For the text-containing cell, return its midpoint in (X, Y) coordinate format. 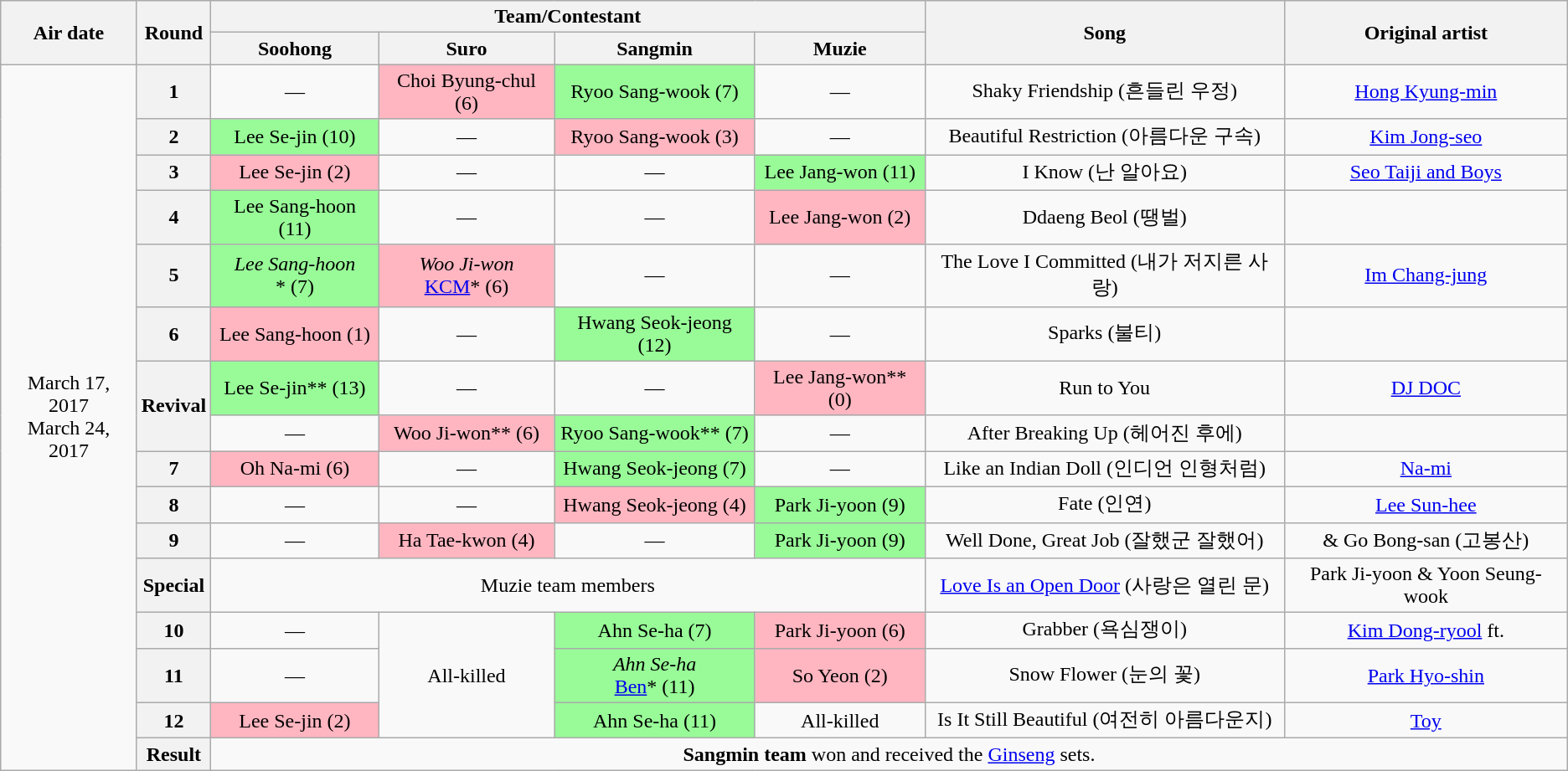
Ahn Se-ha (11) (655, 720)
10 (173, 631)
Grabber (욕심쟁이) (1104, 631)
Na-mi (1426, 469)
Ddaeng Beol (땡벌) (1104, 218)
Lee Se-jin** (13) (295, 388)
Revival (173, 406)
Ryoo Sang-wook (3) (655, 137)
Muzie team members (568, 586)
2 (173, 137)
Woo Ji-won** (6) (466, 434)
Shaky Friendship (흔들린 우정) (1104, 92)
6 (173, 333)
Hwang Seok-jeong (4) (655, 504)
Hwang Seok-jeong (12) (655, 333)
After Breaking Up (헤어진 후에) (1104, 434)
Lee Sang-hoon (11) (295, 218)
DJ DOC (1426, 388)
Lee Jang-won (11) (839, 172)
12 (173, 720)
3 (173, 172)
Hong Kyung-min (1426, 92)
Like an Indian Doll (인디언 인형처럼) (1104, 469)
& Go Bong-san (고봉산) (1426, 541)
Original artist (1426, 33)
1 (173, 92)
Park Ji-yoon (6) (839, 631)
Well Done, Great Job (잘했군 잘했어) (1104, 541)
Love Is an Open Door (사랑은 열린 문) (1104, 586)
Muzie (839, 49)
Ryoo Sang-wook** (7) (655, 434)
Ryoo Sang-wook (7) (655, 92)
Lee Sun-hee (1426, 504)
Sangmin (655, 49)
8 (173, 504)
Song (1104, 33)
Special (173, 586)
Beautiful Restriction (아름다운 구속) (1104, 137)
Ahn Se-haBen* (11) (655, 675)
March 17, 2017March 24, 2017 (69, 417)
Suro (466, 49)
Round (173, 33)
I Know (난 알아요) (1104, 172)
Sangmin team won and received the Ginseng sets. (890, 754)
Soohong (295, 49)
So Yeon (2) (839, 675)
Lee Jang-won** (0) (839, 388)
Park Ji-yoon & Yoon Seung-wook (1426, 586)
Woo Ji-wonKCM* (6) (466, 275)
Is It Still Beautiful (여전히 아름다운지) (1104, 720)
Air date (69, 33)
Team/Contestant (568, 17)
Kim Dong-ryool ft. (1426, 631)
Snow Flower (눈의 꽃) (1104, 675)
5 (173, 275)
Lee Jang-won (2) (839, 218)
Result (173, 754)
Fate (인연) (1104, 504)
Lee Sang-hoon* (7) (295, 275)
Seo Taiji and Boys (1426, 172)
Sparks (불티) (1104, 333)
Park Hyo-shin (1426, 675)
Lee Se-jin (10) (295, 137)
The Love I Committed (내가 저지른 사랑) (1104, 275)
Ahn Se-ha (7) (655, 631)
Run to You (1104, 388)
Choi Byung-chul (6) (466, 92)
Ha Tae-kwon (4) (466, 541)
Kim Jong-seo (1426, 137)
11 (173, 675)
9 (173, 541)
4 (173, 218)
Oh Na-mi (6) (295, 469)
Lee Sang-hoon (1) (295, 333)
Toy (1426, 720)
Im Chang-jung (1426, 275)
Hwang Seok-jeong (7) (655, 469)
7 (173, 469)
